Return (x, y) of the center of cell containing provided text 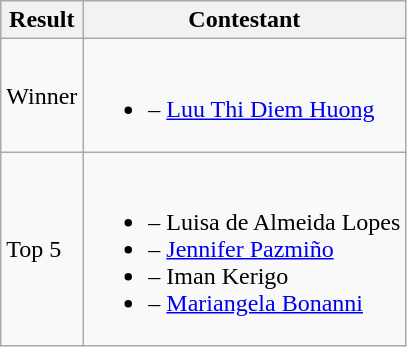
Result (42, 20)
Top 5 (42, 249)
– Luisa de Almeida Lopes – Jennifer Pazmiño – Iman Kerigo – Mariangela Bonanni (244, 249)
Winner (42, 96)
Contestant (244, 20)
– Luu Thi Diem Huong (244, 96)
